Detect which cell encompasses the target text, then output its (X, Y) center coordinate. 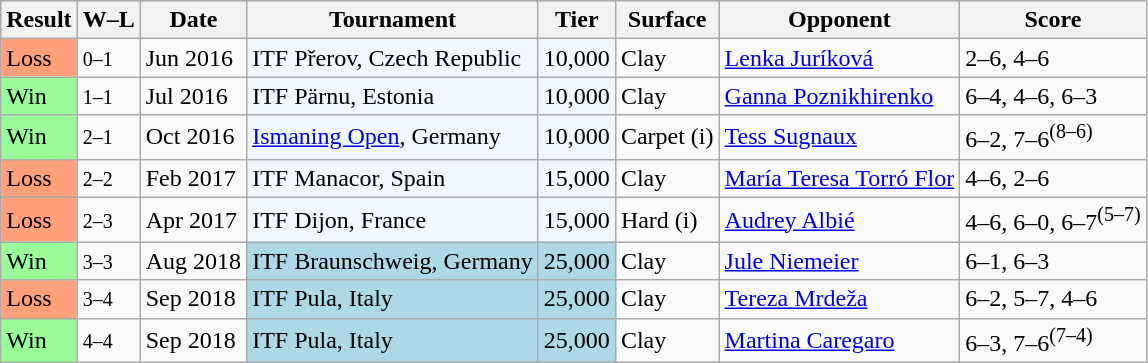
Opponent (840, 20)
Oct 2016 (193, 138)
María Teresa Torró Flor (840, 178)
Ismaning Open, Germany (393, 138)
Ganna Poznikhirenko (840, 96)
4–6, 2–6 (1053, 178)
6–3, 7–6(7–4) (1053, 340)
6–4, 4–6, 6–3 (1053, 96)
Aug 2018 (193, 261)
Carpet (i) (667, 138)
W–L (108, 20)
Apr 2017 (193, 220)
Tier (576, 20)
Hard (i) (667, 220)
Tereza Mrdeža (840, 299)
ITF Dijon, France (393, 220)
2–3 (108, 220)
Result (39, 20)
2–2 (108, 178)
ITF Manacor, Spain (393, 178)
ITF Přerov, Czech Republic (393, 58)
ITF Pärnu, Estonia (393, 96)
6–2, 7–6(8–6) (1053, 138)
3–4 (108, 299)
4–6, 6–0, 6–7(5–7) (1053, 220)
ITF Braunschweig, Germany (393, 261)
Lenka Juríková (840, 58)
Score (1053, 20)
0–1 (108, 58)
6–2, 5–7, 4–6 (1053, 299)
Audrey Albié (840, 220)
2–6, 4–6 (1053, 58)
Jul 2016 (193, 96)
4–4 (108, 340)
Date (193, 20)
Surface (667, 20)
Jun 2016 (193, 58)
6–1, 6–3 (1053, 261)
Tess Sugnaux (840, 138)
1–1 (108, 96)
Tournament (393, 20)
2–1 (108, 138)
Martina Caregaro (840, 340)
Jule Niemeier (840, 261)
Feb 2017 (193, 178)
3–3 (108, 261)
